Extract the [X, Y] coordinate from the center of the cell holding the provided text.  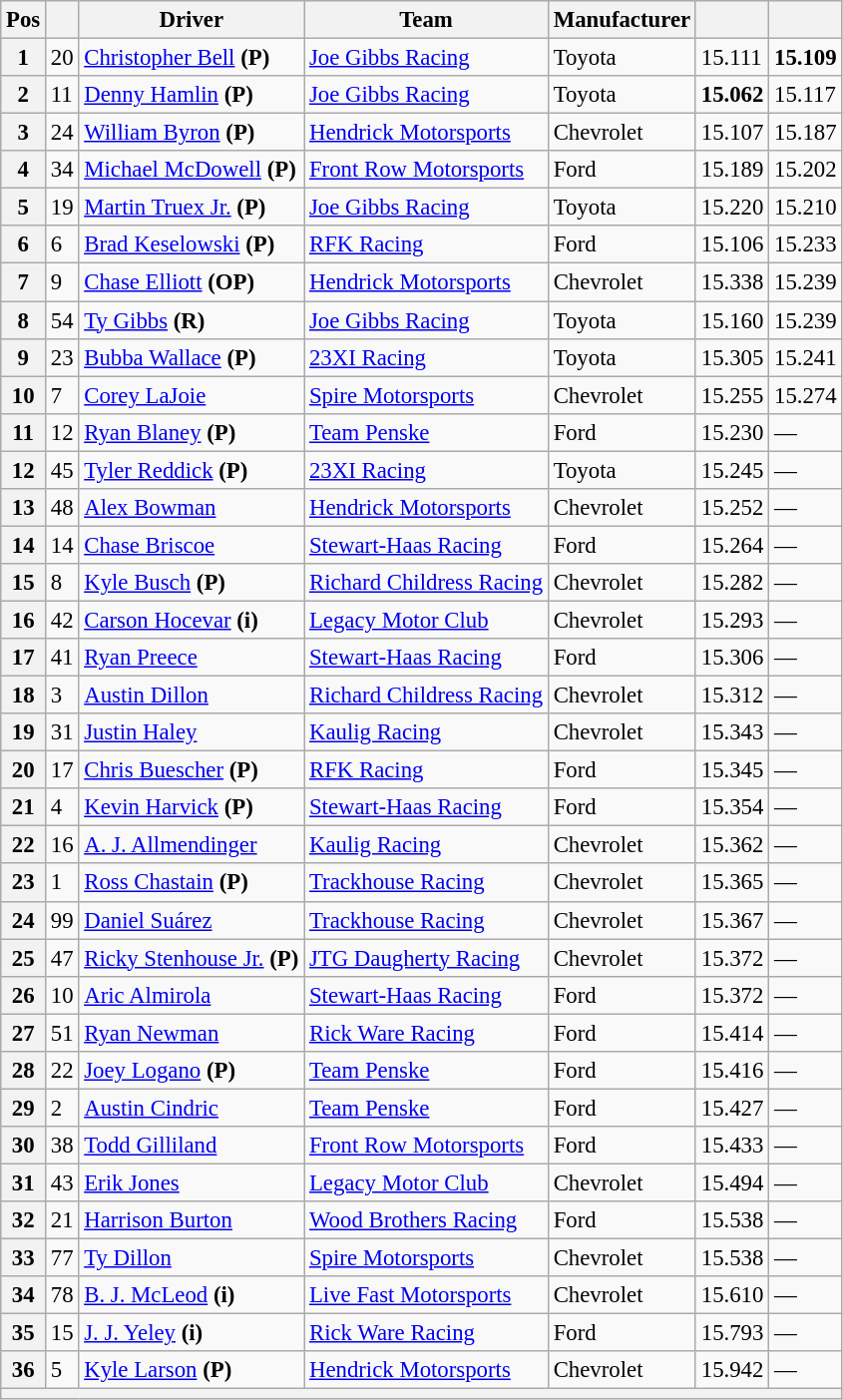
15.233 [806, 244]
Corey LaJoie [192, 395]
Wood Brothers Racing [427, 1220]
51 [62, 1033]
15.293 [732, 620]
Todd Gilliland [192, 1146]
15.111 [732, 58]
15.494 [732, 1182]
Bubba Wallace (P) [192, 357]
15.189 [732, 170]
15.230 [732, 432]
47 [62, 958]
Denny Hamlin (P) [192, 95]
33 [24, 1258]
15.107 [732, 133]
Ryan Newman [192, 1033]
15.362 [732, 845]
15.160 [732, 320]
15.610 [732, 1295]
15.354 [732, 807]
15.414 [732, 1033]
29 [24, 1108]
Michael McDowell (P) [192, 170]
15.106 [732, 244]
15.210 [806, 208]
Brad Keselowski (P) [192, 244]
15.343 [732, 732]
Christopher Bell (P) [192, 58]
28 [24, 1071]
15.305 [732, 357]
27 [24, 1033]
43 [62, 1182]
15.117 [806, 95]
Carson Hocevar (i) [192, 620]
15.109 [806, 58]
Ricky Stenhouse Jr. (P) [192, 958]
45 [62, 470]
B. J. McLeod (i) [192, 1295]
54 [62, 320]
15.433 [732, 1146]
15.274 [806, 395]
15.202 [806, 170]
Ty Gibbs (R) [192, 320]
Aric Almirola [192, 995]
Kyle Larson (P) [192, 1370]
18 [24, 696]
Ryan Blaney (P) [192, 432]
Martin Truex Jr. (P) [192, 208]
15.282 [732, 583]
15.367 [732, 920]
JTG Daugherty Racing [427, 958]
78 [62, 1295]
15.312 [732, 696]
Ty Dillon [192, 1258]
Chase Elliott (OP) [192, 282]
Team [427, 20]
99 [62, 920]
Manufacturer [622, 20]
15.338 [732, 282]
15.365 [732, 883]
Chris Buescher (P) [192, 770]
Tyler Reddick (P) [192, 470]
25 [24, 958]
A. J. Allmendinger [192, 845]
13 [24, 508]
Austin Dillon [192, 696]
15.252 [732, 508]
15.255 [732, 395]
15.062 [732, 95]
Daniel Suárez [192, 920]
38 [62, 1146]
Chase Briscoe [192, 545]
Kevin Harvick (P) [192, 807]
Ross Chastain (P) [192, 883]
15.187 [806, 133]
Ryan Preece [192, 658]
Kyle Busch (P) [192, 583]
William Byron (P) [192, 133]
15.793 [732, 1333]
15.220 [732, 208]
Pos [24, 20]
48 [62, 508]
15.241 [806, 357]
Live Fast Motorsports [427, 1295]
30 [24, 1146]
35 [24, 1333]
26 [24, 995]
15.306 [732, 658]
15.942 [732, 1370]
36 [24, 1370]
Harrison Burton [192, 1220]
15.416 [732, 1071]
Erik Jones [192, 1182]
41 [62, 658]
Austin Cindric [192, 1108]
Alex Bowman [192, 508]
42 [62, 620]
15.427 [732, 1108]
Justin Haley [192, 732]
15.264 [732, 545]
J. J. Yeley (i) [192, 1333]
Joey Logano (P) [192, 1071]
15.345 [732, 770]
Driver [192, 20]
77 [62, 1258]
32 [24, 1220]
15.245 [732, 470]
